Search for the cell housing the specified text and yield its (x, y) center coordinate. 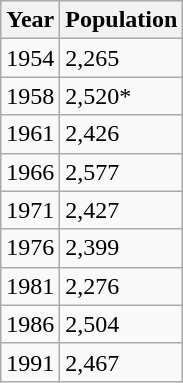
1966 (30, 172)
2,504 (122, 324)
2,399 (122, 248)
1971 (30, 210)
1976 (30, 248)
Year (30, 20)
2,467 (122, 362)
1986 (30, 324)
2,426 (122, 134)
1981 (30, 286)
Population (122, 20)
2,520* (122, 96)
1991 (30, 362)
2,265 (122, 58)
2,276 (122, 286)
2,427 (122, 210)
2,577 (122, 172)
1958 (30, 96)
1954 (30, 58)
1961 (30, 134)
